Scan for the cell matching the given text and deliver its (x, y) coordinate at center. 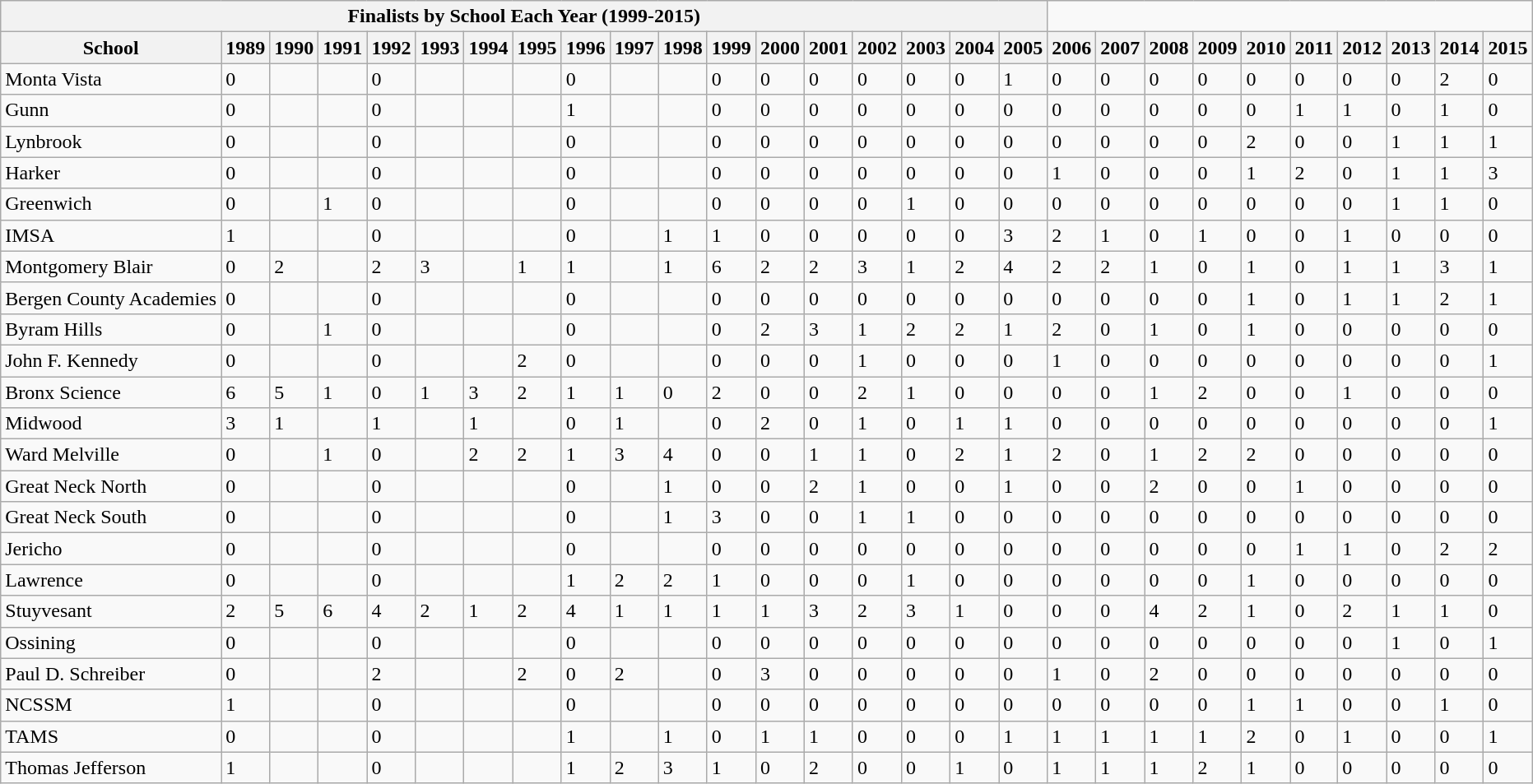
1998 (683, 48)
Great Neck North (111, 486)
1995 (537, 48)
1989 (245, 48)
TAMS (111, 736)
Montgomery Blair (111, 267)
Lynbrook (111, 141)
2012 (1363, 48)
2000 (780, 48)
Stuyvesant (111, 611)
2006 (1071, 48)
2014 (1460, 48)
2002 (877, 48)
Monta Vista (111, 79)
Great Neck South (111, 517)
Greenwich (111, 204)
IMSA (111, 235)
Ward Melville (111, 455)
2007 (1121, 48)
2009 (1218, 48)
2001 (828, 48)
1991 (342, 48)
Ossining (111, 643)
2005 (1024, 48)
2004 (974, 48)
NCSSM (111, 705)
Thomas Jefferson (111, 768)
1994 (489, 48)
1990 (295, 48)
2008 (1168, 48)
Gunn (111, 110)
Harker (111, 173)
Bronx Science (111, 392)
Byram Hills (111, 329)
1997 (634, 48)
Midwood (111, 424)
2011 (1314, 48)
1992 (392, 48)
2013 (1410, 48)
1993 (439, 48)
1999 (731, 48)
2015 (1507, 48)
1996 (586, 48)
Bergen County Academies (111, 298)
Lawrence (111, 580)
Jericho (111, 549)
John F. Kennedy (111, 360)
2010 (1266, 48)
School (111, 48)
2003 (927, 48)
Paul D. Schreiber (111, 674)
Finalists by School Each Year (1999-2015) (524, 16)
